Detect which cell encompasses the target text, then output its (x, y) center coordinate. 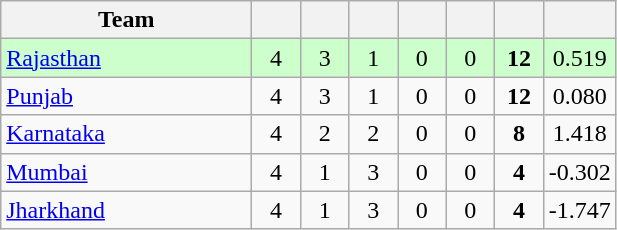
-0.302 (580, 172)
0.519 (580, 58)
Punjab (126, 96)
Mumbai (126, 172)
Karnataka (126, 134)
0.080 (580, 96)
-1.747 (580, 210)
1.418 (580, 134)
8 (520, 134)
Jharkhand (126, 210)
Rajasthan (126, 58)
Team (126, 20)
